Extract the [x, y] coordinate from the center of the cell holding the provided text.  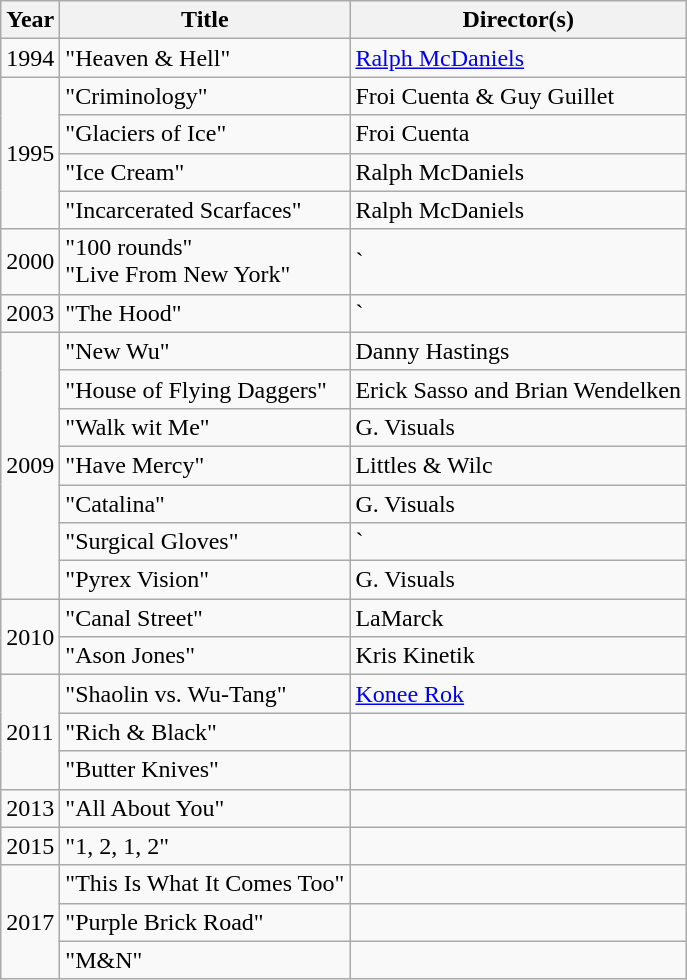
"All About You" [205, 808]
"Canal Street" [205, 618]
Konee Rok [518, 694]
"Have Mercy" [205, 465]
2009 [30, 465]
Title [205, 20]
"The Hood" [205, 313]
Year [30, 20]
"Purple Brick Road" [205, 922]
Director(s) [518, 20]
"Heaven & Hell" [205, 58]
"Surgical Gloves" [205, 542]
"New Wu" [205, 351]
"Glaciers of Ice" [205, 134]
"Catalina" [205, 503]
1995 [30, 153]
2011 [30, 732]
Kris Kinetik [518, 656]
"Rich & Black" [205, 732]
2017 [30, 922]
"M&N" [205, 960]
"100 rounds""Live From New York" [205, 262]
2000 [30, 262]
"Pyrex Vision" [205, 580]
2013 [30, 808]
"Butter Knives" [205, 770]
"Shaolin vs. Wu-Tang" [205, 694]
"Ice Cream" [205, 172]
"1, 2, 1, 2" [205, 846]
"Walk wit Me" [205, 427]
Froi Cuenta & Guy Guillet [518, 96]
"House of Flying Daggers" [205, 389]
"This Is What It Comes Too" [205, 884]
Danny Hastings [518, 351]
2003 [30, 313]
Littles & Wilc [518, 465]
2010 [30, 637]
2015 [30, 846]
"Ason Jones" [205, 656]
1994 [30, 58]
"Criminology" [205, 96]
"Incarcerated Scarfaces" [205, 210]
Erick Sasso and Brian Wendelken [518, 389]
LaMarck [518, 618]
Froi Cuenta [518, 134]
